Locate the cell with the specified text and output its [x, y] center coordinate. 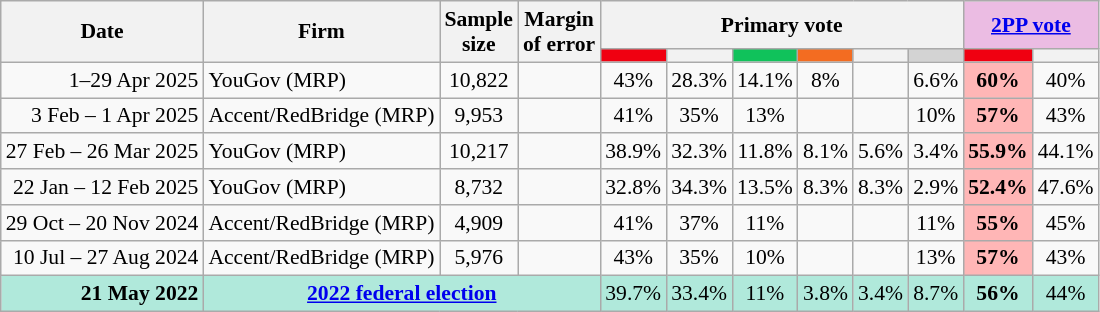
11.8% [765, 152]
3.8% [826, 294]
55.9% [998, 152]
33.4% [699, 294]
34.3% [699, 187]
27 Feb – 26 Mar 2025 [102, 152]
22 Jan – 12 Feb 2025 [102, 187]
6.6% [936, 80]
32.8% [633, 187]
5,976 [479, 258]
14.1% [765, 80]
38.9% [633, 152]
4,909 [479, 223]
21 May 2022 [102, 294]
40% [1066, 80]
9,953 [479, 116]
Samplesize [479, 32]
44% [1066, 294]
2022 federal election [402, 294]
32.3% [699, 152]
8.7% [936, 294]
45% [1066, 223]
44.1% [1066, 152]
55% [998, 223]
Date [102, 32]
10,822 [479, 80]
Marginof error [559, 32]
28.3% [699, 80]
39.7% [633, 294]
13.5% [765, 187]
3 Feb – 1 Apr 2025 [102, 116]
2.9% [936, 187]
Primary vote [782, 25]
8,732 [479, 187]
1–29 Apr 2025 [102, 80]
47.6% [1066, 187]
56% [998, 294]
60% [998, 80]
2PP vote [1030, 25]
52.4% [998, 187]
10 Jul – 27 Aug 2024 [102, 258]
8.1% [826, 152]
37% [699, 223]
29 Oct – 20 Nov 2024 [102, 223]
Firm [321, 32]
8% [826, 80]
10,217 [479, 152]
5.6% [880, 152]
